Return (X, Y) of the center of cell containing provided text 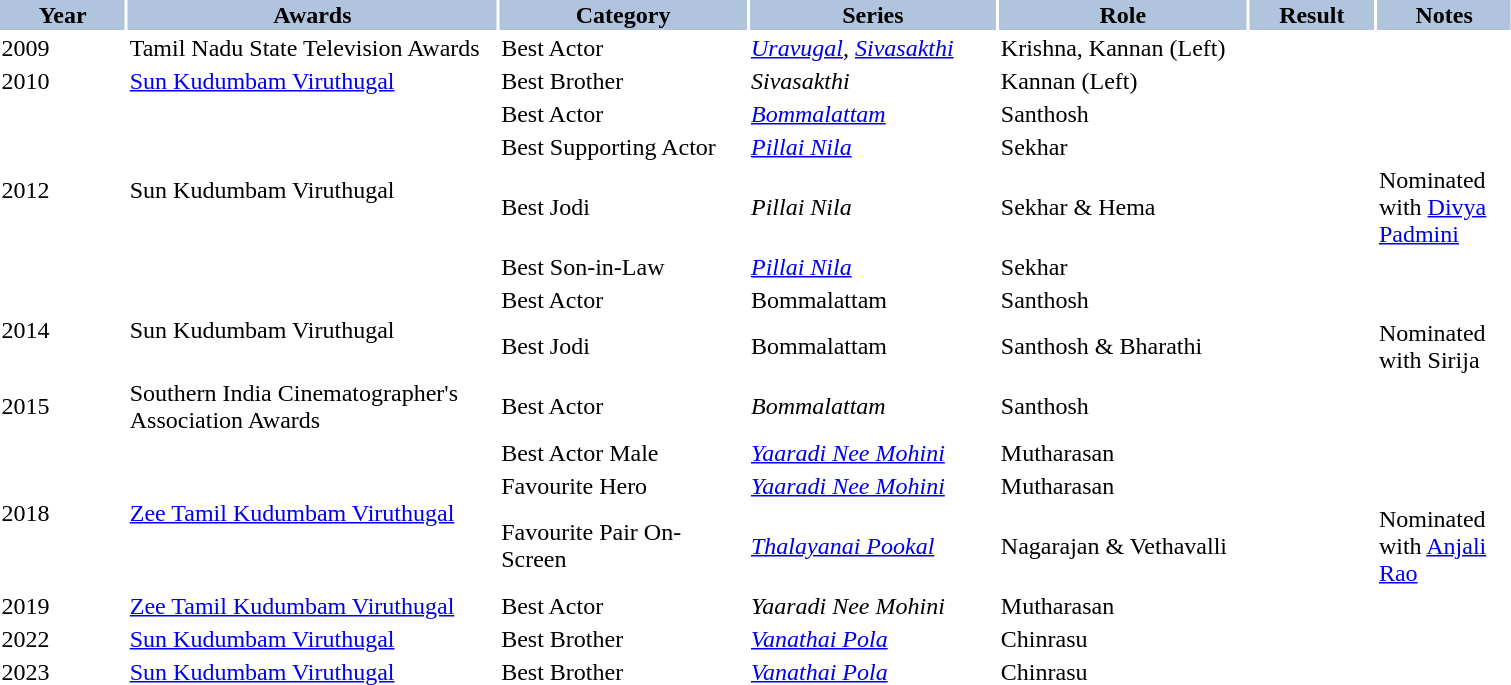
Nominated with Divya Padmini (1444, 207)
Category (624, 15)
Thalayanai Pookal (874, 546)
Uravugal, Sivasakthi (874, 48)
Best Supporting Actor (624, 147)
Nominated with Anjali Rao (1444, 546)
Series (874, 15)
Year (62, 15)
Notes (1444, 15)
Favourite Pair On-Screen (624, 546)
Awards (312, 15)
2010 (62, 81)
Favourite Hero (624, 486)
Southern India Cinematographer's Association Awards (312, 406)
Kannan (Left) (1122, 81)
Sekhar & Hema (1122, 207)
Vanathai Pola (874, 639)
Nominated with Sirija (1444, 346)
Krishna, Kannan (Left) (1122, 48)
2012 (62, 190)
Result (1312, 15)
2019 (62, 606)
Best Actor Male (624, 453)
Sivasakthi (874, 81)
2018 (62, 513)
Role (1122, 15)
2015 (62, 406)
2009 (62, 48)
2014 (62, 330)
Nagarajan & Vethavalli (1122, 546)
Tamil Nadu State Television Awards (312, 48)
Best Son-in-Law (624, 267)
Santhosh & Bharathi (1122, 346)
Chinrasu (1122, 639)
2022 (62, 639)
